Return the [x, y] coordinate for the center point of the cell that contains the specified text.  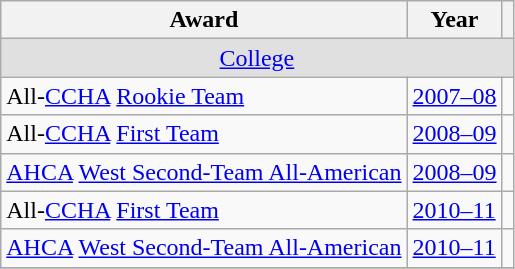
2007–08 [454, 96]
Award [204, 20]
College [257, 58]
Year [454, 20]
All-CCHA Rookie Team [204, 96]
